Extract the [x, y] coordinate from the center of the cell holding the provided text.  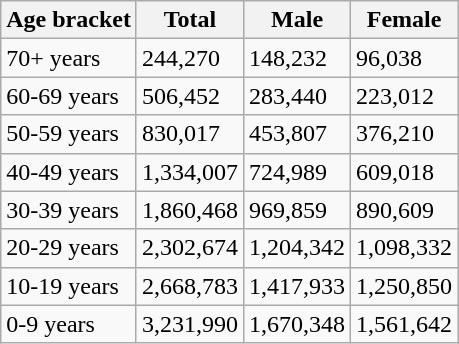
1,334,007 [190, 172]
2,302,674 [190, 248]
Total [190, 20]
376,210 [404, 134]
Age bracket [69, 20]
3,231,990 [190, 324]
969,859 [298, 210]
40-49 years [69, 172]
830,017 [190, 134]
70+ years [69, 58]
609,018 [404, 172]
1,860,468 [190, 210]
96,038 [404, 58]
Male [298, 20]
60-69 years [69, 96]
Female [404, 20]
2,668,783 [190, 286]
50-59 years [69, 134]
10-19 years [69, 286]
890,609 [404, 210]
453,807 [298, 134]
1,250,850 [404, 286]
244,270 [190, 58]
20-29 years [69, 248]
0-9 years [69, 324]
1,670,348 [298, 324]
283,440 [298, 96]
148,232 [298, 58]
30-39 years [69, 210]
506,452 [190, 96]
223,012 [404, 96]
1,417,933 [298, 286]
724,989 [298, 172]
1,561,642 [404, 324]
1,204,342 [298, 248]
1,098,332 [404, 248]
